Provide the (x, y) coordinate of the cell's center where the given text is located.  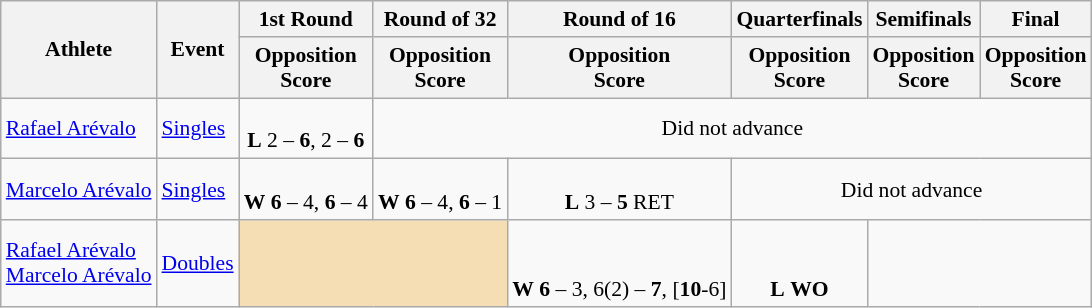
W 6 – 4, 6 – 4 (306, 190)
L 2 – 6, 2 – 6 (306, 128)
L 3 – 5 RET (619, 190)
Round of 32 (440, 19)
L WO (799, 264)
Event (198, 50)
Semifinals (923, 19)
Round of 16 (619, 19)
1st Round (306, 19)
Athlete (79, 50)
Final (1036, 19)
Quarterfinals (799, 19)
Doubles (198, 264)
Rafael Arévalo (79, 128)
W 6 – 3, 6(2) – 7, [10-6] (619, 264)
Rafael ArévaloMarcelo Arévalo (79, 264)
W 6 – 4, 6 – 1 (440, 190)
Marcelo Arévalo (79, 190)
